Extract the (X, Y) coordinate from the center of the cell holding the provided text.  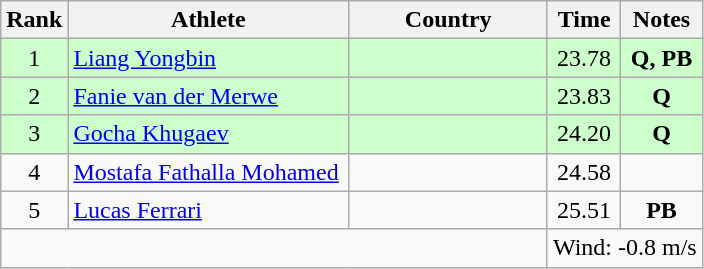
Mostafa Fathalla Mohamed (208, 172)
23.83 (584, 96)
Athlete (208, 20)
Notes (662, 20)
25.51 (584, 210)
Fanie van der Merwe (208, 96)
Lucas Ferrari (208, 210)
Wind: -0.8 m/s (624, 248)
23.78 (584, 58)
Gocha Khugaev (208, 134)
Country (448, 20)
3 (34, 134)
1 (34, 58)
Time (584, 20)
5 (34, 210)
2 (34, 96)
Q, PB (662, 58)
Liang Yongbin (208, 58)
4 (34, 172)
24.58 (584, 172)
PB (662, 210)
24.20 (584, 134)
Rank (34, 20)
